Extract the [X, Y] coordinate from the center of the cell holding the provided text.  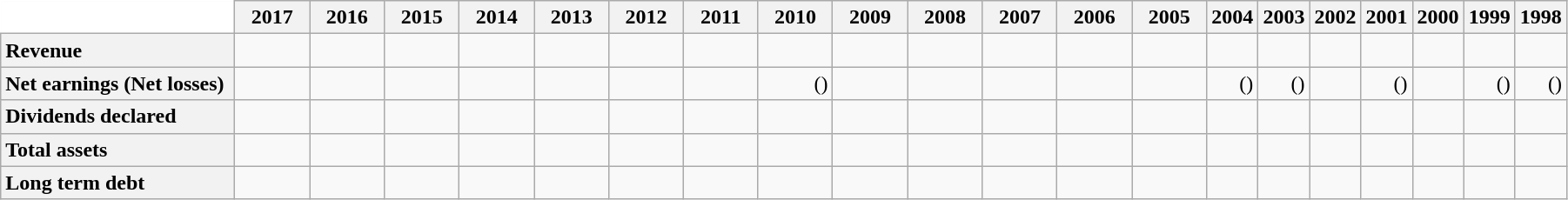
2011 [720, 17]
2004 [1232, 17]
Dividends declared [118, 117]
2012 [647, 17]
2006 [1095, 17]
2015 [422, 17]
2003 [1284, 17]
2002 [1335, 17]
2013 [572, 17]
2009 [870, 17]
1998 [1540, 17]
2017 [272, 17]
2014 [497, 17]
Revenue [118, 50]
2005 [1169, 17]
Long term debt [118, 183]
2016 [347, 17]
Total assets [118, 150]
2008 [945, 17]
2001 [1387, 17]
2007 [1020, 17]
2010 [795, 17]
1999 [1490, 17]
2000 [1437, 17]
Net earnings (Net losses) [118, 83]
